For the text-containing cell, return its midpoint in [X, Y] coordinate format. 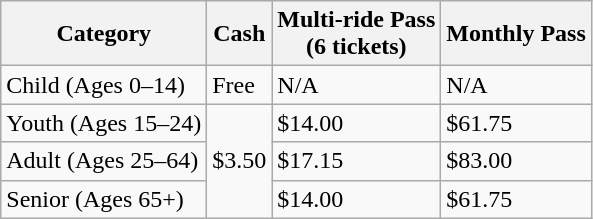
Monthly Pass [516, 34]
Cash [240, 34]
$83.00 [516, 161]
Youth (Ages 15–24) [104, 123]
$17.15 [356, 161]
Child (Ages 0–14) [104, 85]
Adult (Ages 25–64) [104, 161]
Multi-ride Pass(6 tickets) [356, 34]
$3.50 [240, 161]
Free [240, 85]
Category [104, 34]
Senior (Ages 65+) [104, 199]
